Capture the cell that displays the provided text and extract its [X, Y] central coordinate. 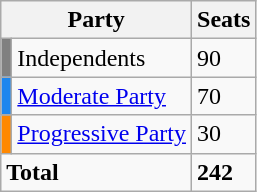
Seats [224, 20]
Party [96, 20]
242 [224, 172]
Moderate Party [102, 96]
Total [96, 172]
90 [224, 58]
Independents [102, 58]
70 [224, 96]
30 [224, 134]
Progressive Party [102, 134]
